Return (X, Y) of the center of cell containing provided text 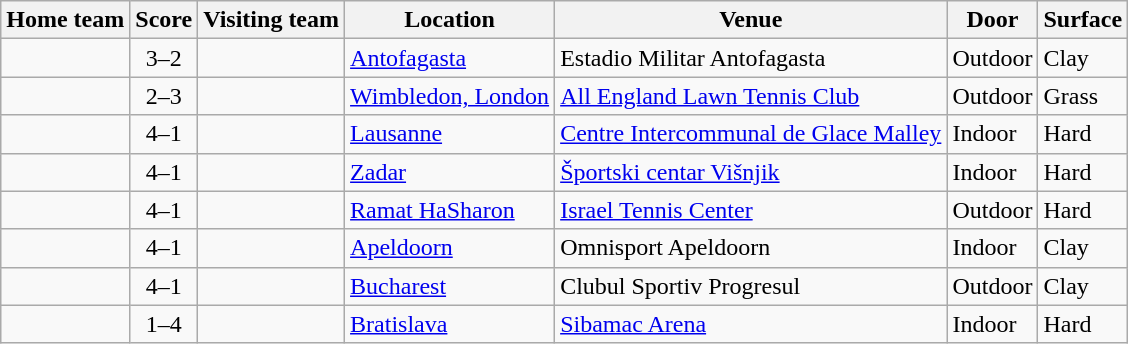
Antofagasta (450, 58)
Wimbledon, London (450, 96)
3–2 (164, 58)
Clubul Sportiv Progresul (751, 286)
Bucharest (450, 286)
Venue (751, 20)
Športski centar Višnjik (751, 172)
Estadio Militar Antofagasta (751, 58)
Zadar (450, 172)
Location (450, 20)
Door (992, 20)
Grass (1083, 96)
2–3 (164, 96)
1–4 (164, 324)
Surface (1083, 20)
Home team (66, 20)
Sibamac Arena (751, 324)
Israel Tennis Center (751, 210)
Score (164, 20)
Bratislava (450, 324)
Centre Intercommunal de Glace Malley (751, 134)
Lausanne (450, 134)
Ramat HaSharon (450, 210)
Omnisport Apeldoorn (751, 248)
Apeldoorn (450, 248)
All England Lawn Tennis Club (751, 96)
Visiting team (272, 20)
